From the cell containing the given text, extract its center point as (X, Y) coordinate. 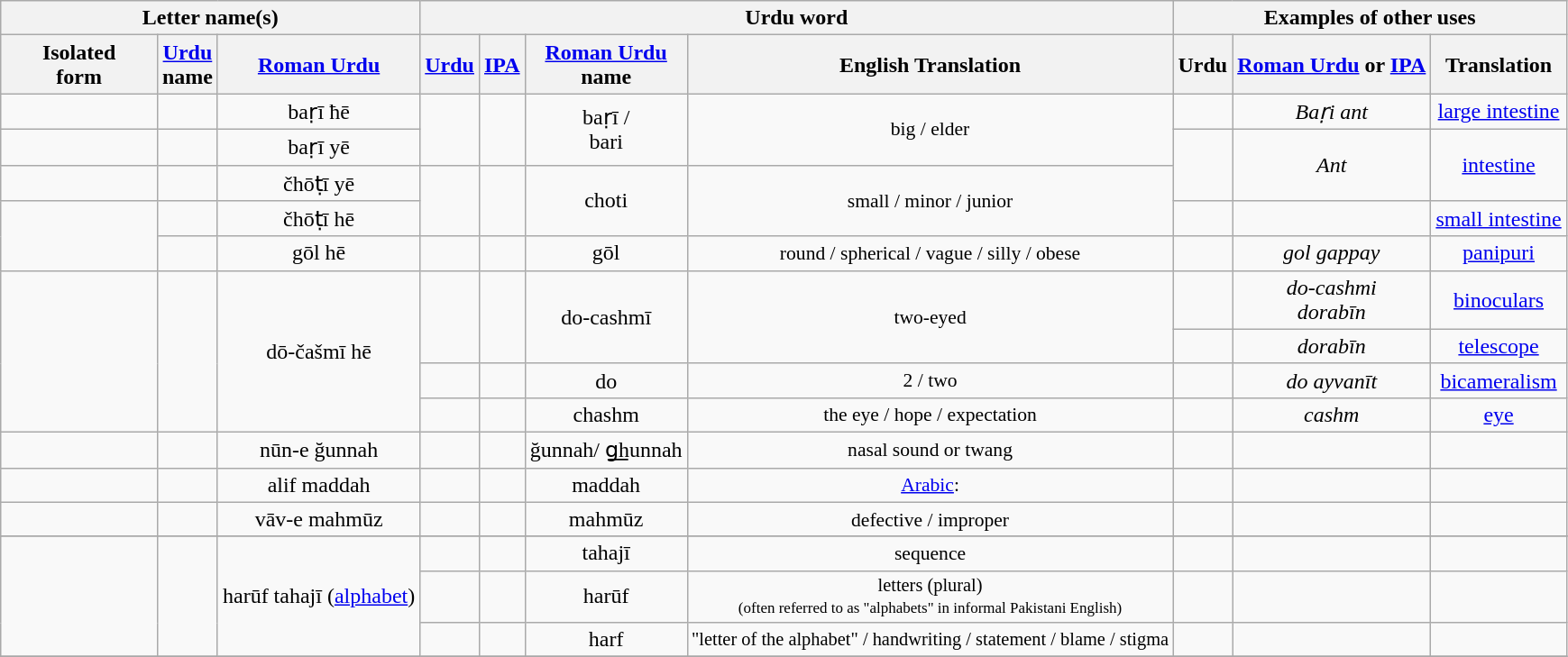
ğunnah/ g͟hunnah (606, 450)
čhōṭī yē (318, 183)
sequence (931, 553)
panipuri (1499, 253)
do-cashmī (606, 317)
mahmūz (606, 519)
dō-čašmī hē (318, 351)
čhōṭī hē (318, 219)
small intestine (1499, 219)
binoculars (1499, 299)
gol gappay (1332, 253)
Ant (1332, 164)
harūf (606, 597)
dorabīn (1332, 346)
chashm (606, 415)
"letter of the alphabet" / handwriting / statement / blame / stigma (931, 640)
do (606, 380)
Examples of other uses (1370, 18)
bicameralism (1499, 380)
the eye / hope / expectation (931, 415)
2 / two (931, 380)
nasal sound or twang (931, 450)
Roman Urdu name (606, 65)
cashm (1332, 415)
tahajī (606, 553)
defective / improper (931, 519)
baṛī / bari (606, 130)
IPA (501, 65)
English Translation (931, 65)
eye (1499, 415)
Translation (1499, 65)
round / spherical / vague / silly / obese (931, 253)
intestine (1499, 164)
Urdu word (797, 18)
do-cashmidorabīn (1332, 299)
Roman Urdu or IPA (1332, 65)
baṛī ħē (318, 112)
choti (606, 200)
gōl (606, 253)
gōl hē (318, 253)
nūn-e ğunnah (318, 450)
two-eyed (931, 317)
maddah (606, 485)
Arabic: (931, 485)
harūf tahajī (alphabet) (318, 597)
Urdu name (188, 65)
harf (606, 640)
letters (plural) (often referred to as "alphabets" in informal Pakistani English) (931, 597)
alif maddah (318, 485)
Isolated form (79, 65)
Letter name(s) (211, 18)
big / elder (931, 130)
do ayvanīt (1332, 380)
Baṛi ant (1332, 112)
telescope (1499, 346)
Roman Urdu (318, 65)
baṛī yē (318, 147)
large intestine (1499, 112)
vāv-e mahmūz (318, 519)
small / minor / junior (931, 200)
